Provide the [x, y] coordinate of the cell's center where the given text is located.  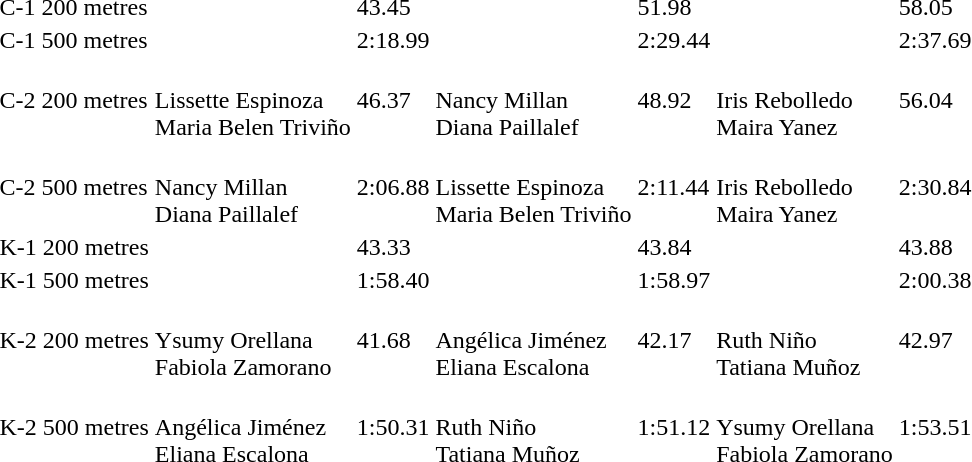
2:29.44 [674, 40]
2:18.99 [393, 40]
2:11.44 [674, 187]
42.17 [674, 340]
46.37 [393, 100]
Angélica JiménezEliana Escalona [534, 340]
1:58.40 [393, 280]
1:58.97 [674, 280]
Ruth NiñoTatiana Muñoz [805, 340]
Ysumy OrellanaFabiola Zamorano [252, 340]
43.84 [674, 247]
41.68 [393, 340]
43.33 [393, 247]
48.92 [674, 100]
2:06.88 [393, 187]
